Locate the cell with the specified text and output its [x, y] center coordinate. 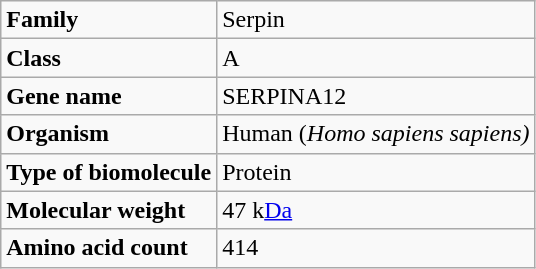
Family [109, 20]
414 [376, 248]
SERPINA12 [376, 96]
Organism [109, 134]
Amino acid count [109, 248]
Serpin [376, 20]
Type of biomolecule [109, 172]
Protein [376, 172]
47 kDa [376, 210]
Human (Homo sapiens sapiens) [376, 134]
Gene name [109, 96]
A [376, 58]
Class [109, 58]
Molecular weight [109, 210]
